Output the [x, y] coordinate of the center of the cell containing the given text.  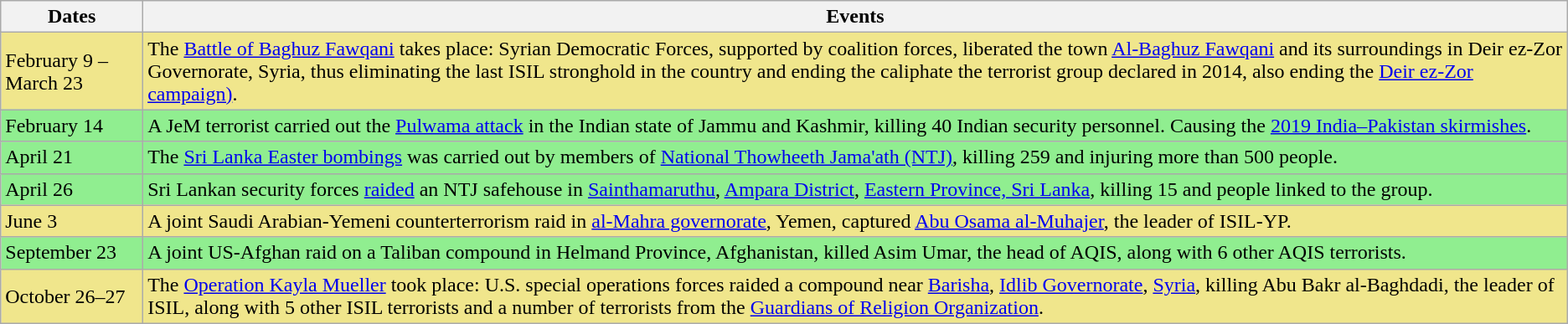
February 14 [72, 126]
April 26 [72, 189]
April 21 [72, 157]
September 23 [72, 253]
Events [856, 17]
October 26–27 [72, 296]
The Sri Lanka Easter bombings was carried out by members of National Thowheeth Jama'ath (NTJ), killing 259 and injuring more than 500 people. [856, 157]
A joint Saudi Arabian-Yemeni counterterrorism raid in al-Mahra governorate, Yemen, captured Abu Osama al-Muhajer, the leader of ISIL-YP. [856, 221]
June 3 [72, 221]
February 9 – March 23 [72, 71]
Dates [72, 17]
